Pinpoint the cell where the given text exists, returning its [X, Y] midpoint coordinate. 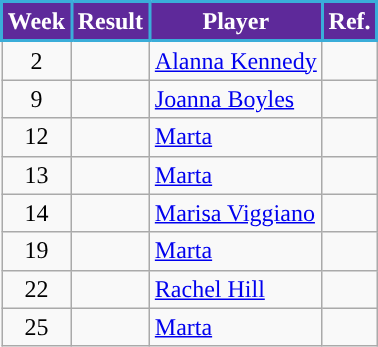
19 [37, 251]
14 [37, 213]
Alanna Kennedy [236, 60]
12 [37, 137]
Joanna Boyles [236, 99]
Marisa Viggiano [236, 213]
22 [37, 289]
13 [37, 175]
25 [37, 327]
Week [37, 22]
Ref. [350, 22]
Rachel Hill [236, 289]
2 [37, 60]
9 [37, 99]
Player [236, 22]
Result [110, 22]
